Locate the cell with the specified text and output its (x, y) center coordinate. 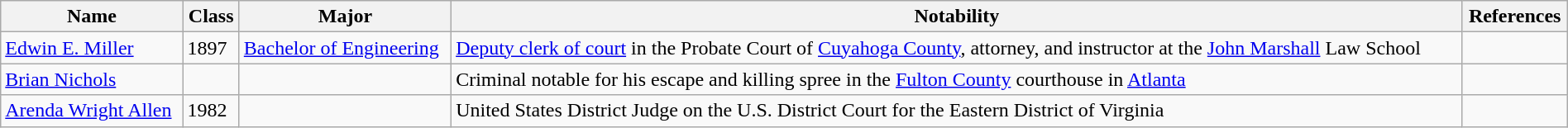
Bachelor of Engineering (345, 48)
Edwin E. Miller (92, 48)
1897 (211, 48)
Class (211, 17)
References (1515, 17)
Deputy clerk of court in the Probate Court of Cuyahoga County, attorney, and instructor at the John Marshall Law School (957, 48)
United States District Judge on the U.S. District Court for the Eastern District of Virginia (957, 111)
Notability (957, 17)
Arenda Wright Allen (92, 111)
Brian Nichols (92, 79)
1982 (211, 111)
Major (345, 17)
Criminal notable for his escape and killing spree in the Fulton County courthouse in Atlanta (957, 79)
Name (92, 17)
